Determine the (x, y) coordinate at the center of the cell enclosing the given text.  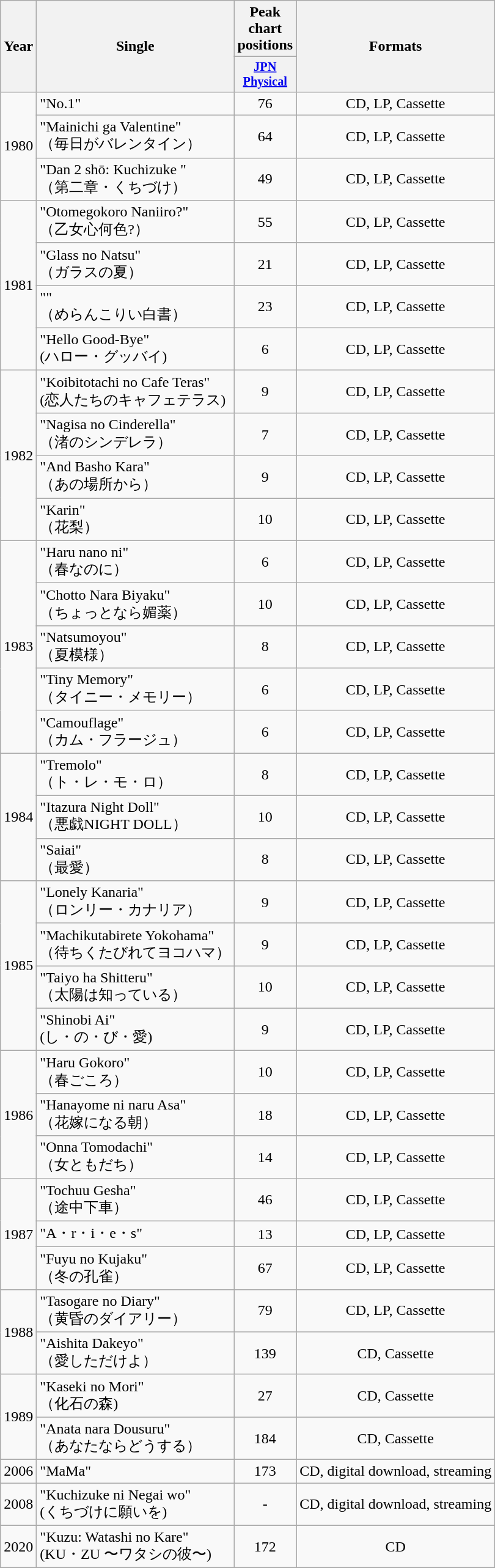
"Camouflage"（カム・フラージュ） (136, 732)
79 (265, 1311)
"A・r・i・e・s" (136, 1234)
Formats (396, 46)
184 (265, 1438)
"Nagisa no Cinderella"（渚のシンデレラ） (136, 434)
13 (265, 1234)
18 (265, 1114)
"Saiai"（最愛） (136, 859)
46 (265, 1200)
"Kaseki no Mori"（化石の森) (136, 1396)
"Otomegokoro Naniiro?"（乙女心何色?） (136, 222)
"Karin"（花梨） (136, 520)
"Lonely Kanaria"（ロンリー・カナリア） (136, 902)
"Itazura Night Doll"（悪戯NIGHT DOLL） (136, 817)
"Fuyu no Kujaku"（冬の孔雀） (136, 1268)
"Aishita Dakeyo"（愛しただけよ） (136, 1353)
"And Basho Kara"（あの場所から） (136, 477)
"Shinobi Ai" (し・の・び・愛) (136, 1029)
"Anata nara Dousuru"（あなたならどうする） (136, 1438)
1987 (18, 1234)
173 (265, 1471)
"Tremolo"（ト・レ・モ・ロ） (136, 775)
2006 (18, 1471)
172 (265, 1547)
67 (265, 1268)
"Taiyo ha Shitteru"（太陽は知っている） (136, 987)
"MaMa" (136, 1471)
1988 (18, 1331)
49 (265, 179)
1989 (18, 1417)
1986 (18, 1115)
2020 (18, 1547)
- (265, 1504)
2008 (18, 1504)
"Kuchizuke ni Negai wo" (くちづけに願いを) (136, 1504)
"Haru nano ni"（春なのに） (136, 562)
"Koibitotachi no Cafe Teras" (恋人たちのキャフェテラス) (136, 392)
1983 (18, 647)
23 (265, 307)
139 (265, 1353)
55 (265, 222)
"Tochuu Gesha"（途中下車） (136, 1200)
1981 (18, 285)
1982 (18, 455)
Peak chart positions (265, 29)
64 (265, 137)
""（めらんこりい白書） (136, 307)
21 (265, 264)
"Dan 2 shō: Kuchizuke "（第二章・くちづけ） (136, 179)
"Chotto Nara Biyaku"（ちょっとなら媚薬） (136, 605)
27 (265, 1396)
JPNPhysical (265, 75)
"Mainichi ga Valentine"（毎日がバレンタイン） (136, 137)
"Tiny Memory"（タイニー・メモリー） (136, 690)
7 (265, 434)
76 (265, 103)
14 (265, 1157)
"Haru Gokoro"（春ごころ） (136, 1072)
"Kuzu: Watashi no Kare" (KU・ZU 〜ワタシの彼〜) (136, 1547)
"Tasogare no Diary"（黄昏のダイアリー） (136, 1311)
Single (136, 46)
1984 (18, 817)
"Hello Good-Bye" (ハロー・グッバイ) (136, 349)
Year (18, 46)
CD (396, 1547)
1980 (18, 145)
"Machikutabirete Yokohama"（待ちくたびれてヨコハマ） (136, 944)
"Glass no Natsu"（ガラスの夏） (136, 264)
"Natsumoyou"（夏模様） (136, 647)
"Hanayome ni naru Asa"（花嫁になる朝） (136, 1114)
"No.1" (136, 103)
"Onna Tomodachi"（女ともだち） (136, 1157)
1985 (18, 966)
